Capture the cell that displays the provided text and extract its (X, Y) central coordinate. 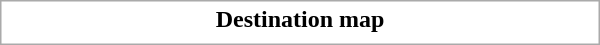
Destination map (300, 19)
